Return (X, Y) of the center of cell containing provided text 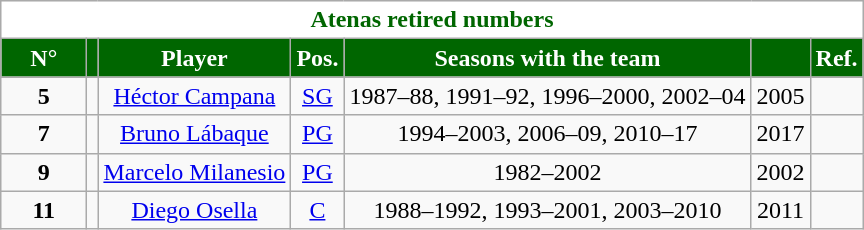
5 (44, 96)
1982–2002 (548, 172)
N° (44, 58)
SG (318, 96)
Ref. (836, 58)
2017 (780, 134)
1994–2003, 2006–09, 2010–17 (548, 134)
Atenas retired numbers (432, 20)
C (318, 210)
9 (44, 172)
Seasons with the team (548, 58)
2005 (780, 96)
1987–88, 1991–92, 1996–2000, 2002–04 (548, 96)
Bruno Lábaque (194, 134)
Héctor Campana (194, 96)
Pos. (318, 58)
11 (44, 210)
2002 (780, 172)
7 (44, 134)
Player (194, 58)
1988–1992, 1993–2001, 2003–2010 (548, 210)
Diego Osella (194, 210)
Marcelo Milanesio (194, 172)
2011 (780, 210)
